Extract the [x, y] coordinate from the center of the cell holding the provided text.  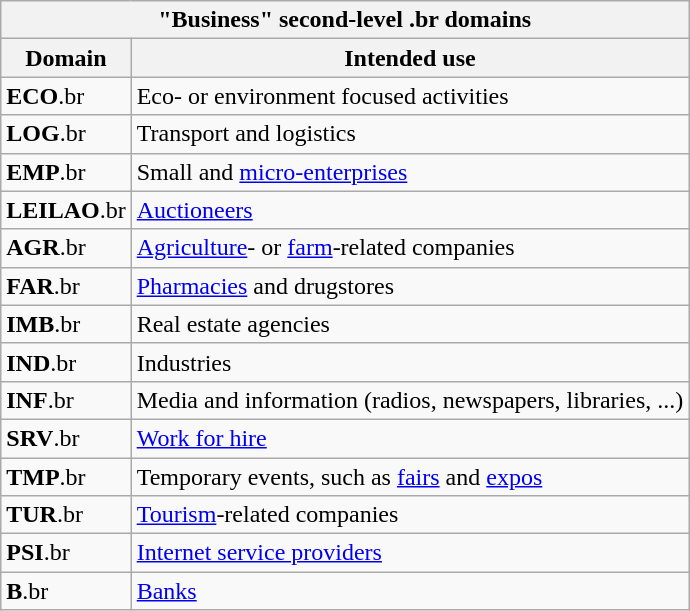
Small and micro-enterprises [410, 172]
SRV.br [66, 438]
Banks [410, 591]
Tourism-related companies [410, 515]
Temporary events, such as fairs and expos [410, 477]
B.br [66, 591]
Domain [66, 58]
TUR.br [66, 515]
Industries [410, 362]
IND.br [66, 362]
Agriculture- or farm-related companies [410, 248]
TMP.br [66, 477]
Real estate agencies [410, 324]
AGR.br [66, 248]
Intended use [410, 58]
LEILAO.br [66, 210]
LOG.br [66, 134]
IMB.br [66, 324]
Work for hire [410, 438]
FAR.br [66, 286]
ECO.br [66, 96]
EMP.br [66, 172]
Pharmacies and drugstores [410, 286]
Transport and logistics [410, 134]
"Business" second-level .br domains [345, 20]
PSI.br [66, 553]
INF.br [66, 400]
Auctioneers [410, 210]
Media and information (radios, newspapers, libraries, ...) [410, 400]
Internet service providers [410, 553]
Eco- or environment focused activities [410, 96]
